Pinpoint the cell where the given text exists, returning its (x, y) midpoint coordinate. 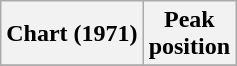
Peakposition (189, 34)
Chart (1971) (72, 34)
